Return [X, Y] of the center of cell containing provided text 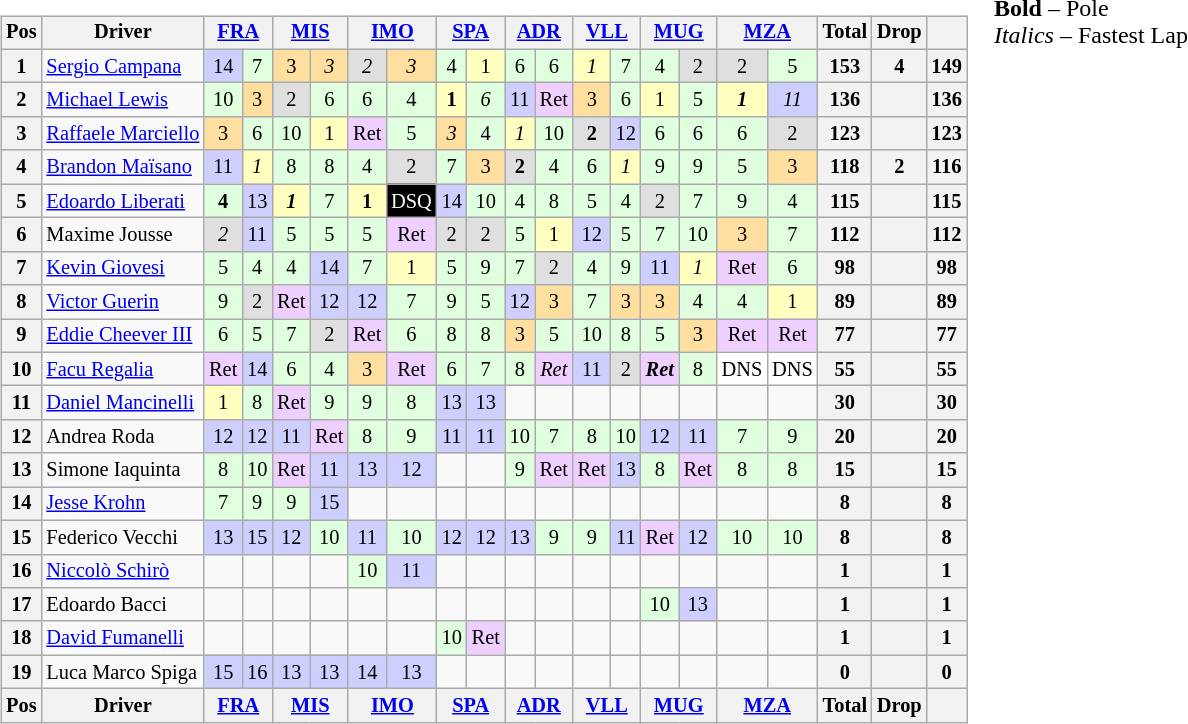
Andrea Roda [122, 437]
116 [947, 167]
17 [21, 605]
Brandon Maïsano [122, 167]
Kevin Giovesi [122, 268]
Niccolò Schirò [122, 571]
Edoardo Liberati [122, 201]
Maxime Jousse [122, 235]
Sergio Campana [122, 66]
Jesse Krohn [122, 504]
19 [21, 672]
David Fumanelli [122, 638]
Daniel Mancinelli [122, 403]
18 [21, 638]
149 [947, 66]
DSQ [411, 201]
Federico Vecchi [122, 537]
Luca Marco Spiga [122, 672]
118 [845, 167]
Michael Lewis [122, 100]
Victor Guerin [122, 302]
Raffaele Marciello [122, 134]
Eddie Cheever III [122, 336]
Simone Iaquinta [122, 470]
Facu Regalia [122, 369]
Edoardo Bacci [122, 605]
153 [845, 66]
